Extract the [X, Y] coordinate from the center of the cell holding the provided text.  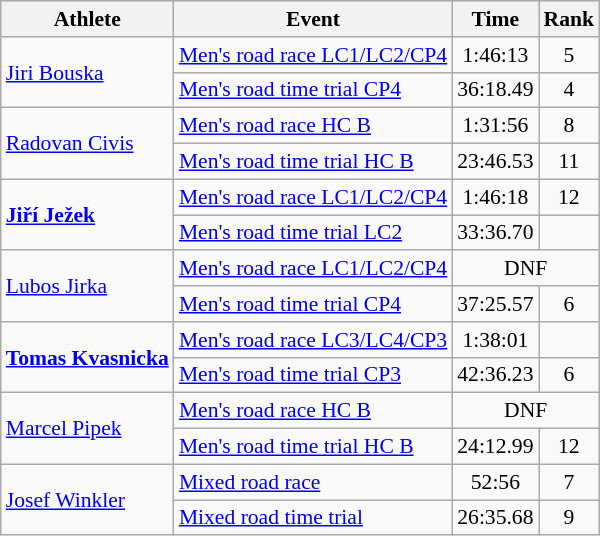
37:25.57 [495, 304]
4 [570, 90]
42:36.23 [495, 375]
1:31:56 [495, 126]
26:35.68 [495, 518]
Lubos Jirka [88, 286]
7 [570, 482]
36:18.49 [495, 90]
Jiří Ježek [88, 214]
33:36.70 [495, 233]
Mixed road race [313, 482]
1:46:13 [495, 55]
Event [313, 19]
23:46.53 [495, 162]
Men's road time trial CP3 [313, 375]
5 [570, 55]
1:46:18 [495, 197]
Marcel Pipek [88, 428]
Mixed road time trial [313, 518]
Time [495, 19]
52:56 [495, 482]
Jiri Bouska [88, 72]
Tomas Kvasnicka [88, 358]
Radovan Civis [88, 144]
11 [570, 162]
9 [570, 518]
8 [570, 126]
Josef Winkler [88, 500]
Men's road time trial LC2 [313, 233]
Rank [570, 19]
Athlete [88, 19]
1:38:01 [495, 340]
24:12.99 [495, 447]
Men's road race LC3/LC4/CP3 [313, 340]
